Return the (X, Y) coordinate for the center point of the cell that contains the specified text.  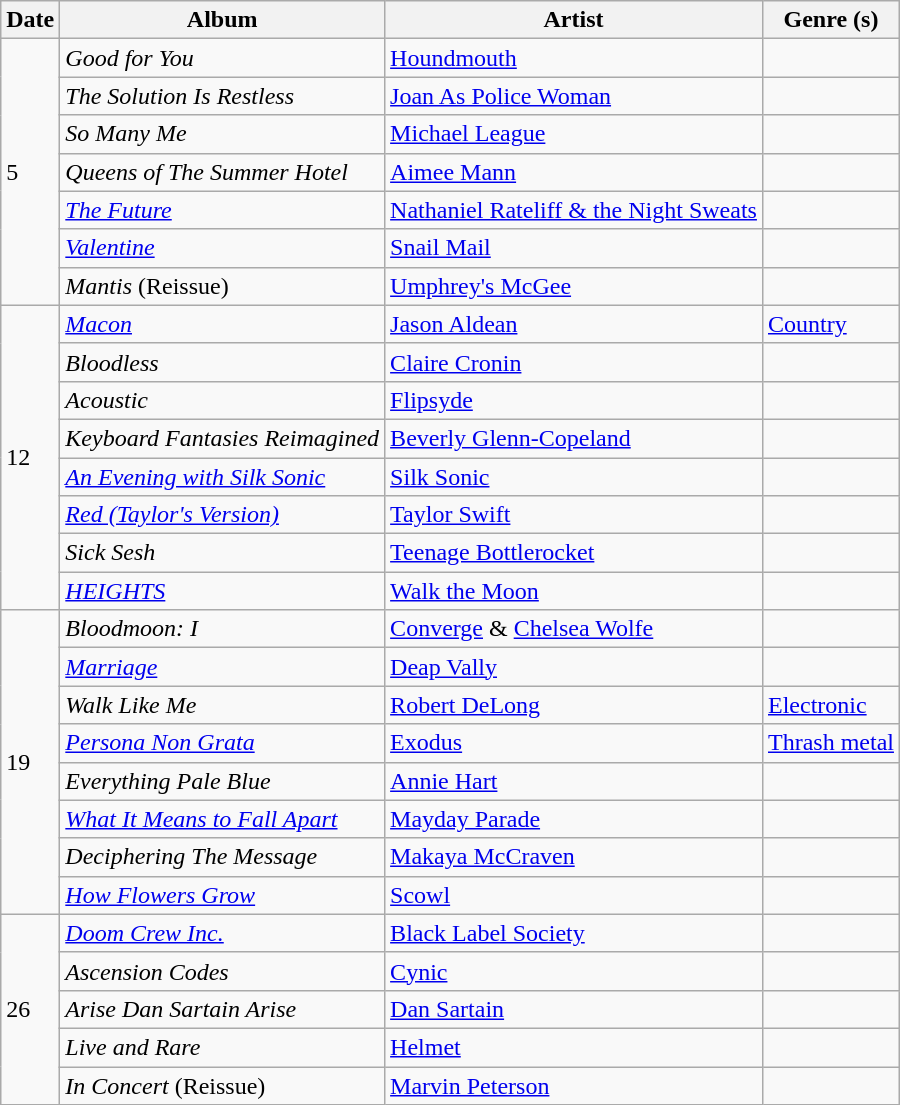
5 (30, 172)
In Concert (Reissue) (222, 1085)
Mayday Parade (574, 819)
Album (222, 20)
Genre (s) (830, 20)
Taylor Swift (574, 515)
Cynic (574, 971)
Marriage (222, 667)
Exodus (574, 743)
The Future (222, 210)
What It Means to Fall Apart (222, 819)
Live and Rare (222, 1047)
Joan As Police Woman (574, 96)
Doom Crew Inc. (222, 933)
So Many Me (222, 134)
Date (30, 20)
An Evening with Silk Sonic (222, 477)
Persona Non Grata (222, 743)
Black Label Society (574, 933)
Claire Cronin (574, 362)
Acoustic (222, 400)
Beverly Glenn-Copeland (574, 438)
The Solution Is Restless (222, 96)
How Flowers Grow (222, 895)
12 (30, 457)
26 (30, 1009)
Walk the Moon (574, 591)
Deap Vally (574, 667)
HEIGHTS (222, 591)
Valentine (222, 248)
Converge & Chelsea Wolfe (574, 629)
Walk Like Me (222, 705)
Bloodless (222, 362)
Michael League (574, 134)
Deciphering The Message (222, 857)
Ascension Codes (222, 971)
Mantis (Reissue) (222, 286)
Sick Sesh (222, 553)
Macon (222, 324)
Annie Hart (574, 781)
Everything Pale Blue (222, 781)
Snail Mail (574, 248)
Houndmouth (574, 58)
Marvin Peterson (574, 1085)
Country (830, 324)
Arise Dan Sartain Arise (222, 1009)
Electronic (830, 705)
Teenage Bottlerocket (574, 553)
Aimee Mann (574, 172)
Robert DeLong (574, 705)
Keyboard Fantasies Reimagined (222, 438)
Nathaniel Rateliff & the Night Sweats (574, 210)
19 (30, 762)
Artist (574, 20)
Red (Taylor's Version) (222, 515)
Flipsyde (574, 400)
Queens of The Summer Hotel (222, 172)
Jason Aldean (574, 324)
Thrash metal (830, 743)
Good for You (222, 58)
Dan Sartain (574, 1009)
Umphrey's McGee (574, 286)
Helmet (574, 1047)
Bloodmoon: I (222, 629)
Silk Sonic (574, 477)
Makaya McCraven (574, 857)
Scowl (574, 895)
